Output the (X, Y) coordinate of the center of the cell containing the given text.  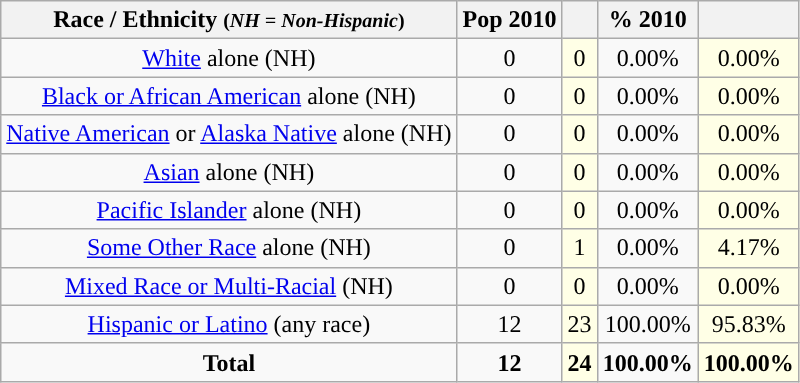
Asian alone (NH) (229, 172)
Black or African American alone (NH) (229, 96)
Pop 2010 (510, 20)
Some Other Race alone (NH) (229, 248)
Pacific Islander alone (NH) (229, 210)
4.17% (748, 248)
Race / Ethnicity (NH = Non-Hispanic) (229, 20)
White alone (NH) (229, 58)
% 2010 (648, 20)
Hispanic or Latino (any race) (229, 324)
1 (580, 248)
24 (580, 362)
Native American or Alaska Native alone (NH) (229, 134)
Total (229, 362)
Mixed Race or Multi-Racial (NH) (229, 286)
95.83% (748, 324)
23 (580, 324)
